Locate the cell with the specified text and output its (x, y) center coordinate. 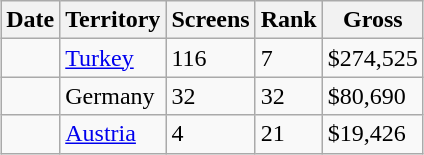
21 (288, 134)
116 (210, 58)
Germany (113, 96)
Gross (372, 20)
Date (30, 20)
4 (210, 134)
Turkey (113, 58)
$80,690 (372, 96)
Rank (288, 20)
$274,525 (372, 58)
Screens (210, 20)
Austria (113, 134)
$19,426 (372, 134)
Territory (113, 20)
7 (288, 58)
